Find where the given text appears and provide that cell's center as (X, Y) coordinate. 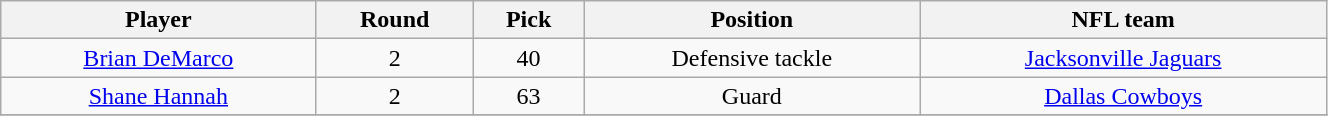
Brian DeMarco (158, 58)
Pick (528, 20)
Guard (752, 96)
Shane Hannah (158, 96)
Player (158, 20)
Jacksonville Jaguars (1124, 58)
Defensive tackle (752, 58)
Round (394, 20)
63 (528, 96)
Dallas Cowboys (1124, 96)
40 (528, 58)
NFL team (1124, 20)
Position (752, 20)
